Find where the given text appears and provide that cell's center as [X, Y] coordinate. 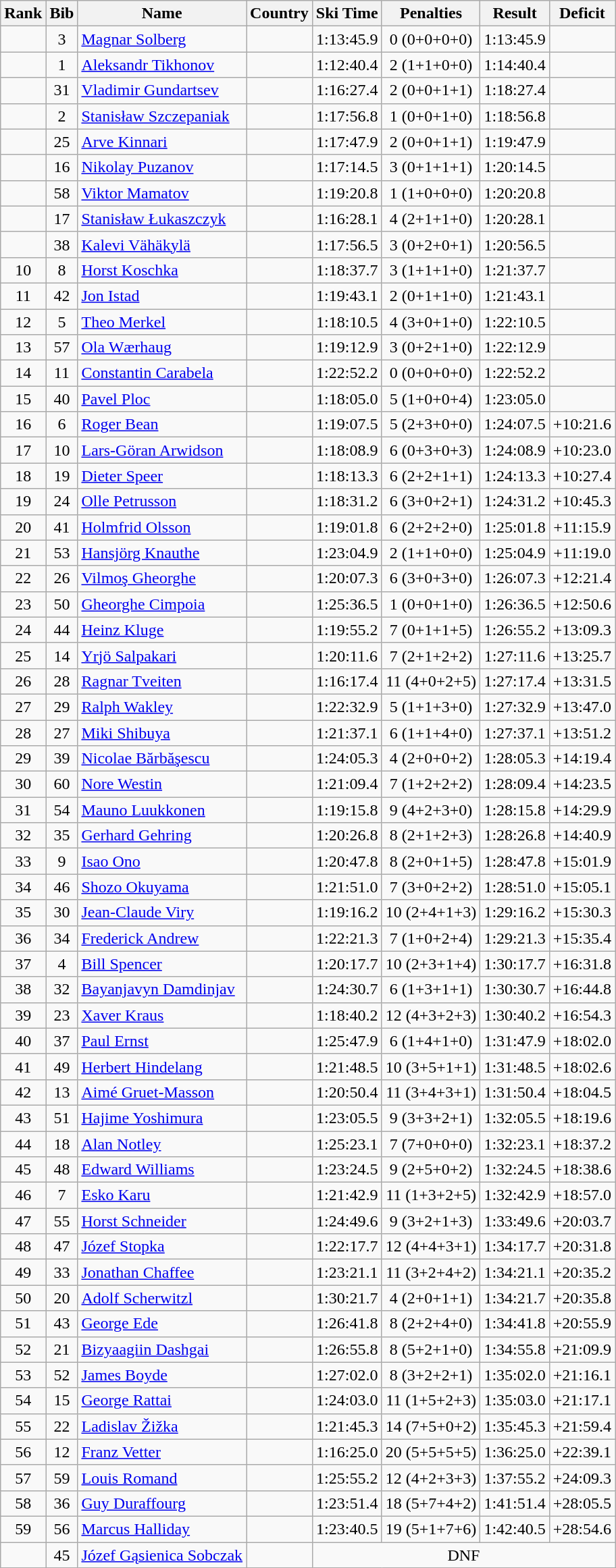
1:20:28.1 [515, 219]
Bayanjavyn Damdinjav [162, 990]
George Rattai [162, 1401]
1:33:49.6 [515, 1221]
7 (1+2+2+2) [431, 784]
1:21:45.3 [347, 1426]
1:23:05.5 [347, 1118]
1:29:16.2 [515, 913]
+22:39.1 [582, 1452]
+18:02.6 [582, 1066]
9 (3+3+2+1) [431, 1118]
1:18:13.3 [347, 476]
George Ede [162, 1324]
1:19:47.9 [515, 142]
Constantin Carabela [162, 373]
1:24:31.2 [515, 502]
1:35:45.3 [515, 1426]
1:21:48.5 [347, 1066]
Nicolae Bărbăşescu [162, 759]
1:41:51.4 [515, 1503]
1:37:55.2 [515, 1478]
1:14:40.4 [515, 65]
1:28:51.0 [515, 887]
1:30:30.7 [515, 990]
5 (1+1+3+0) [431, 707]
9 [62, 861]
3 (0+2+0+1) [431, 244]
1 [62, 65]
1:19:55.2 [347, 630]
1:20:50.4 [347, 1092]
12 (4+2+3+3) [431, 1478]
1:32:23.1 [515, 1144]
12 (4+3+2+3) [431, 1015]
+13:31.5 [582, 681]
Gerhard Gehring [162, 836]
9 (2+5+0+2) [431, 1170]
Marcus Halliday [162, 1529]
1:34:41.8 [515, 1324]
6 (2+2+1+1) [431, 476]
1:42:40.5 [515, 1529]
1:20:11.6 [347, 655]
1:27:32.9 [515, 707]
1:34:55.8 [515, 1349]
Viktor Mamatov [162, 193]
Ragnar Tveiten [162, 681]
1:26:55.8 [347, 1349]
1:18:27.4 [515, 90]
1:17:47.9 [347, 142]
3 (0+1+1+1) [431, 167]
1:28:05.3 [515, 759]
+14:23.5 [582, 784]
1:18:31.2 [347, 502]
5 [62, 322]
1:19:01.8 [347, 527]
6 (3+0+3+0) [431, 578]
+18:37.2 [582, 1144]
+18:04.5 [582, 1092]
+21:16.1 [582, 1375]
1:20:17.7 [347, 964]
+20:35.8 [582, 1298]
Miki Shibuya [162, 732]
9 (3+2+1+3) [431, 1221]
Guy Duraffourg [162, 1503]
Ski Time [347, 13]
5 (1+0+0+4) [431, 399]
Holmfrid Olsson [162, 527]
+12:21.4 [582, 578]
11 (4+0+2+5) [431, 681]
1:12:40.4 [347, 65]
Vladimir Gundartsev [162, 90]
1:17:56.5 [347, 244]
Nikolay Puzanov [162, 167]
11 (1+5+2+3) [431, 1401]
1:18:40.2 [347, 1015]
1:21:51.0 [347, 887]
4 (3+0+1+0) [431, 322]
+16:54.3 [582, 1015]
Gheorghe Cimpoia [162, 604]
3 [62, 39]
+18:38.6 [582, 1170]
18 (5+7+4+2) [431, 1503]
Roger Bean [162, 425]
+16:31.8 [582, 964]
7 (2+1+2+2) [431, 655]
1:22:12.9 [515, 348]
1:19:43.1 [347, 296]
Magnar Solberg [162, 39]
8 (3+2+2+1) [431, 1375]
Józef Gąsienica Sobczak [162, 1555]
1:16:28.1 [347, 219]
+20:03.7 [582, 1221]
+20:31.8 [582, 1247]
1:24:05.3 [347, 759]
5 (2+3+0+0) [431, 425]
1:19:12.9 [347, 348]
+14:40.9 [582, 836]
10 (2+3+1+4) [431, 964]
6 (2+2+2+0) [431, 527]
+24:09.3 [582, 1478]
1:23:04.9 [347, 553]
6 (1+4+1+0) [431, 1041]
+10:21.6 [582, 425]
8 (2+2+4+0) [431, 1324]
1:24:30.7 [347, 990]
Horst Schneider [162, 1221]
1:27:02.0 [347, 1375]
7 [62, 1195]
+10:45.3 [582, 502]
+12:50.6 [582, 604]
1:34:21.7 [515, 1298]
+14:29.9 [582, 810]
Hajime Yoshimura [162, 1118]
1:27:37.1 [515, 732]
Jonathan Chaffee [162, 1272]
9 (4+2+3+0) [431, 810]
12 (4+4+3+1) [431, 1247]
1:28:47.8 [515, 861]
2 (0+1+1+0) [431, 296]
Xaver Kraus [162, 1015]
Isao Ono [162, 861]
Stanisław Łukaszczyk [162, 219]
1:24:13.3 [515, 476]
Jean-Claude Viry [162, 913]
1:26:36.5 [515, 604]
1:21:37.1 [347, 732]
Heinz Kluge [162, 630]
1:32:42.9 [515, 1195]
1:20:14.5 [515, 167]
1:18:56.8 [515, 116]
1:31:48.5 [515, 1066]
1:18:05.0 [347, 399]
4 [62, 964]
1:20:26.8 [347, 836]
1:25:55.2 [347, 1478]
6 (1+3+1+1) [431, 990]
+20:55.9 [582, 1324]
6 (3+0+2+1) [431, 502]
1:28:26.8 [515, 836]
Mauno Luukkonen [162, 810]
Hansjörg Knauthe [162, 553]
Adolf Scherwitzl [162, 1298]
+16:44.8 [582, 990]
2 [62, 116]
Bill Spencer [162, 964]
1:25:23.1 [347, 1144]
4 (2+1+1+0) [431, 219]
7 (3+0+2+2) [431, 887]
1:23:40.5 [347, 1529]
Alan Notley [162, 1144]
+13:51.2 [582, 732]
10 (3+5+1+1) [431, 1066]
1:26:41.8 [347, 1324]
Bib [62, 13]
Edward Williams [162, 1170]
+20:35.2 [582, 1272]
Ralph Wakley [162, 707]
Aleksandr Tikhonov [162, 65]
1:27:17.4 [515, 681]
4 (2+0+1+1) [431, 1298]
+10:27.4 [582, 476]
1:30:40.2 [515, 1015]
11 (3+4+3+1) [431, 1092]
+15:35.4 [582, 938]
7 (0+1+1+5) [431, 630]
Deficit [582, 13]
Józef Stopka [162, 1247]
1:32:05.5 [515, 1118]
1:22:21.3 [347, 938]
11 (3+2+4+2) [431, 1272]
19 (5+1+7+6) [431, 1529]
1:27:11.6 [515, 655]
1:28:09.4 [515, 784]
1:19:15.8 [347, 810]
1:22:17.7 [347, 1247]
1:25:01.8 [515, 527]
1:31:47.9 [515, 1041]
1:25:36.5 [347, 604]
3 (1+1+1+0) [431, 270]
Horst Koschka [162, 270]
Country [280, 13]
Penalties [431, 13]
1:24:08.9 [515, 450]
Herbert Hindelang [162, 1066]
+13:25.7 [582, 655]
1:19:07.5 [347, 425]
1:18:08.9 [347, 450]
20 (5+5+5+5) [431, 1452]
1:20:47.8 [347, 861]
1:23:51.4 [347, 1503]
1:29:21.3 [515, 938]
1:28:15.8 [515, 810]
+18:57.0 [582, 1195]
1:17:56.8 [347, 116]
+21:59.4 [582, 1426]
+15:01.9 [582, 861]
1:19:16.2 [347, 913]
Nore Westin [162, 784]
1:21:37.7 [515, 270]
1:19:20.8 [347, 193]
Rank [23, 13]
Dieter Speer [162, 476]
Ola Wærhaug [162, 348]
1:30:17.7 [515, 964]
1:24:49.6 [347, 1221]
3 (0+2+1+0) [431, 348]
Esko Karu [162, 1195]
James Boyde [162, 1375]
+13:09.3 [582, 630]
8 (2+0+1+5) [431, 861]
1:36:25.0 [515, 1452]
+28:05.5 [582, 1503]
1:34:17.7 [515, 1247]
1:18:10.5 [347, 322]
1:32:24.5 [515, 1170]
1:35:03.0 [515, 1401]
6 [62, 425]
Yrjö Salpakari [162, 655]
+18:19.6 [582, 1118]
8 [62, 270]
8 (2+1+2+3) [431, 836]
+14:19.4 [582, 759]
1:23:24.5 [347, 1170]
+21:17.1 [582, 1401]
1:16:25.0 [347, 1452]
Kalevi Vähäkylä [162, 244]
1:20:07.3 [347, 578]
Bizyaagiin Dashgai [162, 1349]
Name [162, 13]
Result [515, 13]
7 (7+0+0+0) [431, 1144]
+28:54.6 [582, 1529]
1:23:21.1 [347, 1272]
1:16:27.4 [347, 90]
7 (1+0+2+4) [431, 938]
+21:09.9 [582, 1349]
Vilmoş Gheorghe [162, 578]
1:34:21.1 [515, 1272]
14 (7+5+0+2) [431, 1426]
Lars-Göran Arwidson [162, 450]
1:30:21.7 [347, 1298]
+15:05.1 [582, 887]
+15:30.3 [582, 913]
Frederick Andrew [162, 938]
1:26:07.3 [515, 578]
1:21:42.9 [347, 1195]
6 (1+1+4+0) [431, 732]
Paul Ernst [162, 1041]
1:21:43.1 [515, 296]
1:23:05.0 [515, 399]
+10:23.0 [582, 450]
+13:47.0 [582, 707]
Jon Istad [162, 296]
1:18:37.7 [347, 270]
1:22:32.9 [347, 707]
+11:19.0 [582, 553]
Ladislav Žižka [162, 1426]
Louis Romand [162, 1478]
8 (5+2+1+0) [431, 1349]
Aimé Gruet-Masson [162, 1092]
1:20:20.8 [515, 193]
6 (0+3+0+3) [431, 450]
1:31:50.4 [515, 1092]
1:17:14.5 [347, 167]
DNF [463, 1555]
10 (2+4+1+3) [431, 913]
Stanisław Szczepaniak [162, 116]
Shozo Okuyama [162, 887]
Pavel Ploc [162, 399]
Theo Merkel [162, 322]
11 (1+3+2+5) [431, 1195]
4 (2+0+0+2) [431, 759]
1:22:10.5 [515, 322]
60 [62, 784]
Olle Petrusson [162, 502]
Franz Vetter [162, 1452]
1:25:47.9 [347, 1041]
1:20:56.5 [515, 244]
+18:02.0 [582, 1041]
1:26:55.2 [515, 630]
+11:15.9 [582, 527]
1:21:09.4 [347, 784]
1 (1+0+0+0) [431, 193]
1:35:02.0 [515, 1375]
1:25:04.9 [515, 553]
Arve Kinnari [162, 142]
1:24:07.5 [515, 425]
1:24:03.0 [347, 1401]
1:16:17.4 [347, 681]
